Capture the cell that displays the provided text and extract its [X, Y] central coordinate. 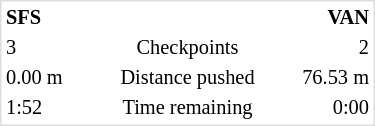
VAN [325, 18]
1:52 [49, 108]
3 [49, 48]
2 [325, 48]
Distance pushed [188, 78]
0:00 [325, 108]
SFS [49, 18]
0.00 m [49, 78]
Checkpoints [188, 48]
76.53 m [325, 78]
Time remaining [188, 108]
